From the cell containing the given text, extract its center point as (x, y) coordinate. 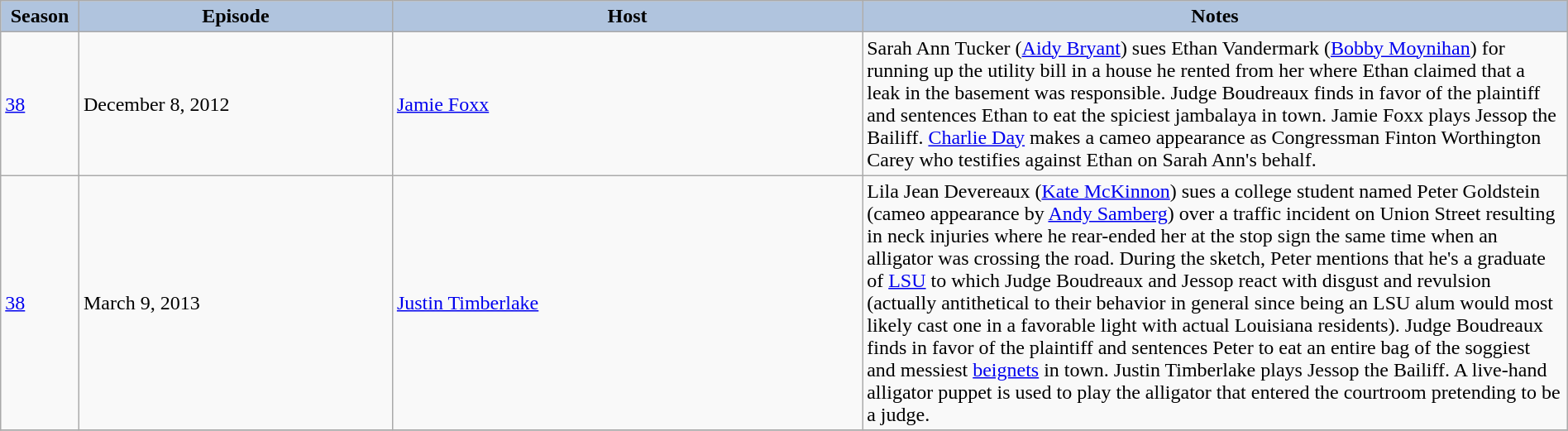
March 9, 2013 (235, 303)
Notes (1216, 17)
Host (627, 17)
Episode (235, 17)
Season (40, 17)
Justin Timberlake (627, 303)
Jamie Foxx (627, 104)
December 8, 2012 (235, 104)
